Capture the cell that displays the provided text and extract its [X, Y] central coordinate. 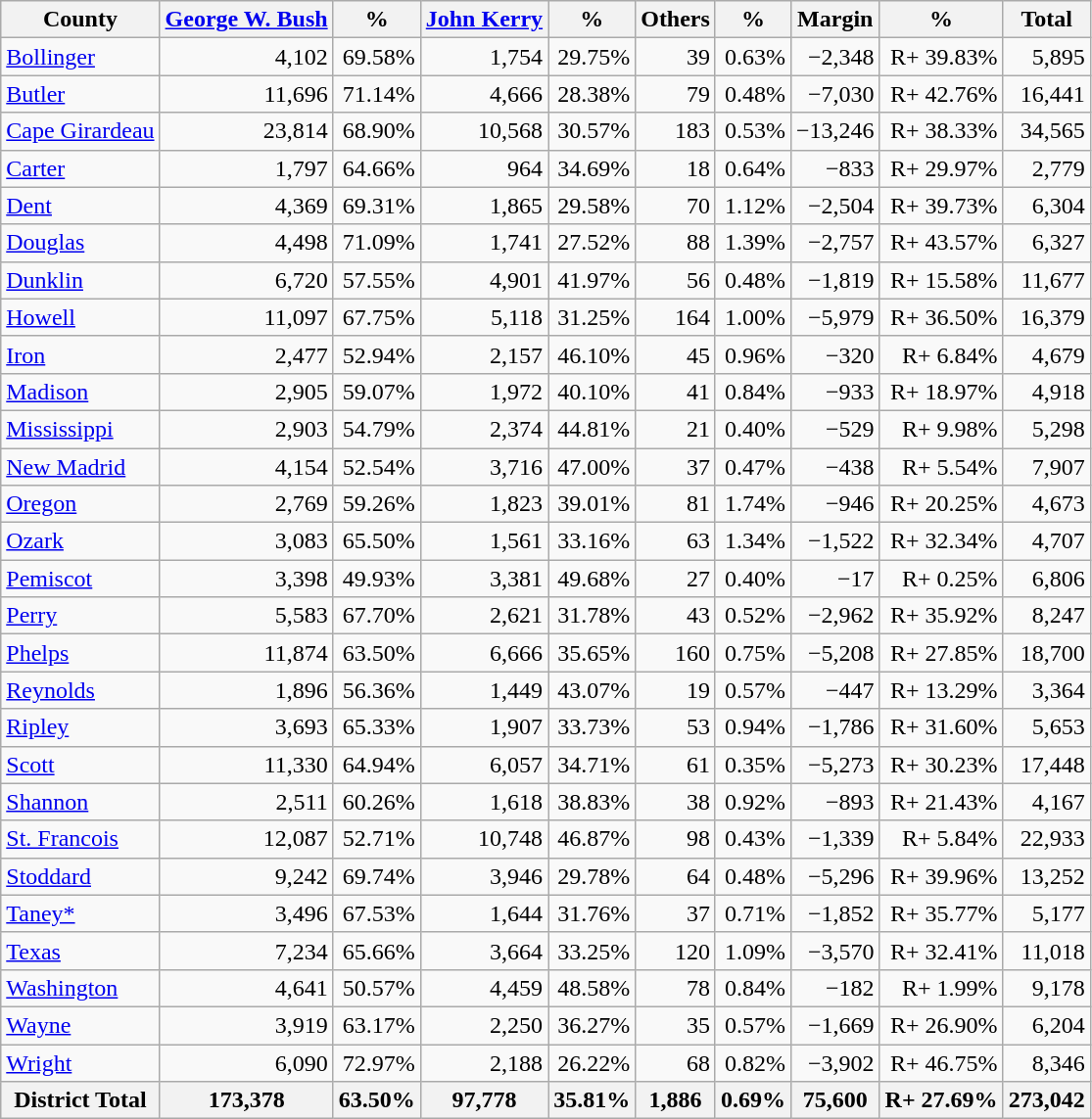
R+ 6.84% [941, 354]
46.10% [592, 354]
19 [676, 690]
12,087 [247, 839]
Reynolds [80, 690]
−833 [834, 168]
R+ 39.73% [941, 206]
−438 [834, 467]
3,083 [247, 541]
−5,296 [834, 876]
0.92% [752, 802]
36.27% [592, 1025]
2,250 [484, 1025]
28.38% [592, 94]
3,381 [484, 579]
98 [676, 839]
64.94% [376, 765]
−1,786 [834, 727]
31.76% [592, 913]
R+ 42.76% [941, 94]
R+ 15.58% [941, 280]
Shannon [80, 802]
Butler [80, 94]
27 [676, 579]
1,865 [484, 206]
−17 [834, 579]
75,600 [834, 1100]
31.78% [592, 616]
5,895 [1046, 57]
6,666 [484, 653]
64 [676, 876]
−2,962 [834, 616]
16,379 [1046, 317]
2,779 [1046, 168]
120 [676, 951]
6,204 [1046, 1025]
33.16% [592, 541]
60.26% [376, 802]
17,448 [1046, 765]
4,102 [247, 57]
R+ 43.57% [941, 243]
46.87% [592, 839]
59.26% [376, 504]
−7,030 [834, 94]
35 [676, 1025]
38 [676, 802]
Cape Girardeau [80, 131]
5,653 [1046, 727]
1,886 [676, 1100]
0.47% [752, 467]
11,677 [1046, 280]
183 [676, 131]
4,369 [247, 206]
−13,246 [834, 131]
New Madrid [80, 467]
4,901 [484, 280]
67.70% [376, 616]
R+ 9.98% [941, 429]
18 [676, 168]
4,679 [1046, 354]
2,905 [247, 392]
2,188 [484, 1062]
6,327 [1046, 243]
3,716 [484, 467]
0.43% [752, 839]
38.83% [592, 802]
R+ 32.34% [941, 541]
−5,273 [834, 765]
Carter [80, 168]
Margin [834, 20]
173,378 [247, 1100]
5,118 [484, 317]
2,621 [484, 616]
−2,757 [834, 243]
R+ 35.77% [941, 913]
0.64% [752, 168]
52.71% [376, 839]
Others [676, 20]
7,907 [1046, 467]
1,972 [484, 392]
0.96% [752, 354]
−529 [834, 429]
16,441 [1046, 94]
1,823 [484, 504]
−1,339 [834, 839]
2,903 [247, 429]
13,252 [1046, 876]
21 [676, 429]
3,946 [484, 876]
45 [676, 354]
65.66% [376, 951]
6,720 [247, 280]
34.69% [592, 168]
68.90% [376, 131]
11,018 [1046, 951]
1.12% [752, 206]
R+ 21.43% [941, 802]
7,234 [247, 951]
4,918 [1046, 392]
R+ 36.50% [941, 317]
70 [676, 206]
35.65% [592, 653]
4,498 [247, 243]
Dunklin [80, 280]
R+ 30.23% [941, 765]
Howell [80, 317]
11,097 [247, 317]
35.81% [592, 1100]
47.00% [592, 467]
4,673 [1046, 504]
81 [676, 504]
−3,570 [834, 951]
−5,979 [834, 317]
67.53% [376, 913]
−1,522 [834, 541]
Dent [80, 206]
4,641 [247, 988]
59.07% [376, 392]
Perry [80, 616]
R+ 38.33% [941, 131]
−1,852 [834, 913]
41 [676, 392]
5,177 [1046, 913]
Ozark [80, 541]
10,568 [484, 131]
−893 [834, 802]
3,664 [484, 951]
0.35% [752, 765]
49.68% [592, 579]
69.31% [376, 206]
79 [676, 94]
8,346 [1046, 1062]
Oregon [80, 504]
County [80, 20]
−320 [834, 354]
Washington [80, 988]
−1,819 [834, 280]
Texas [80, 951]
1,449 [484, 690]
1.39% [752, 243]
2,374 [484, 429]
34.71% [592, 765]
5,583 [247, 616]
11,330 [247, 765]
61 [676, 765]
56.36% [376, 690]
2,511 [247, 802]
0.53% [752, 131]
0.63% [752, 57]
−2,348 [834, 57]
0.94% [752, 727]
6,806 [1046, 579]
164 [676, 317]
R+ 27.85% [941, 653]
−5,208 [834, 653]
Phelps [80, 653]
29.58% [592, 206]
56 [676, 280]
8,247 [1046, 616]
52.94% [376, 354]
43 [676, 616]
68 [676, 1062]
−933 [834, 392]
1.00% [752, 317]
R+ 5.54% [941, 467]
67.75% [376, 317]
34,565 [1046, 131]
2,477 [247, 354]
Stoddard [80, 876]
5,298 [1046, 429]
48.58% [592, 988]
50.57% [376, 988]
26.22% [592, 1062]
R+ 29.97% [941, 168]
R+ 46.75% [941, 1062]
R+ 0.25% [941, 579]
9,242 [247, 876]
39 [676, 57]
44.81% [592, 429]
30.57% [592, 131]
9,178 [1046, 988]
4,707 [1046, 541]
11,874 [247, 653]
R+ 26.90% [941, 1025]
Pemiscot [80, 579]
1,644 [484, 913]
78 [676, 988]
1,907 [484, 727]
0.69% [752, 1100]
72.97% [376, 1062]
57.55% [376, 280]
97,778 [484, 1100]
4,666 [484, 94]
33.25% [592, 951]
Mississippi [80, 429]
10,748 [484, 839]
Scott [80, 765]
65.50% [376, 541]
4,459 [484, 988]
R+ 1.99% [941, 988]
R+ 35.92% [941, 616]
−182 [834, 988]
3,693 [247, 727]
John Kerry [484, 20]
St. Francois [80, 839]
3,919 [247, 1025]
43.07% [592, 690]
District Total [80, 1100]
1,561 [484, 541]
3,496 [247, 913]
0.75% [752, 653]
Taney* [80, 913]
−2,504 [834, 206]
−946 [834, 504]
160 [676, 653]
964 [484, 168]
Iron [80, 354]
4,167 [1046, 802]
49.93% [376, 579]
23,814 [247, 131]
29.78% [592, 876]
27.52% [592, 243]
R+ 5.84% [941, 839]
40.10% [592, 392]
6,304 [1046, 206]
69.74% [376, 876]
1,896 [247, 690]
4,154 [247, 467]
65.33% [376, 727]
63.17% [376, 1025]
31.25% [592, 317]
41.97% [592, 280]
3,398 [247, 579]
1,797 [247, 168]
0.82% [752, 1062]
Wayne [80, 1025]
1.74% [752, 504]
2,769 [247, 504]
George W. Bush [247, 20]
53 [676, 727]
88 [676, 243]
18,700 [1046, 653]
1,618 [484, 802]
1,754 [484, 57]
52.54% [376, 467]
R+ 13.29% [941, 690]
Ripley [80, 727]
2,157 [484, 354]
69.58% [376, 57]
Madison [80, 392]
71.09% [376, 243]
6,090 [247, 1062]
6,057 [484, 765]
29.75% [592, 57]
273,042 [1046, 1100]
11,696 [247, 94]
R+ 31.60% [941, 727]
R+ 20.25% [941, 504]
−1,669 [834, 1025]
Total [1046, 20]
R+ 39.83% [941, 57]
R+ 18.97% [941, 392]
R+ 27.69% [941, 1100]
0.52% [752, 616]
−447 [834, 690]
71.14% [376, 94]
63 [676, 541]
0.71% [752, 913]
39.01% [592, 504]
1.09% [752, 951]
Douglas [80, 243]
22,933 [1046, 839]
R+ 39.96% [941, 876]
Bollinger [80, 57]
33.73% [592, 727]
1.34% [752, 541]
−3,902 [834, 1062]
64.66% [376, 168]
54.79% [376, 429]
R+ 32.41% [941, 951]
1,741 [484, 243]
3,364 [1046, 690]
Wright [80, 1062]
